Find where the given text appears and provide that cell's center as (X, Y) coordinate. 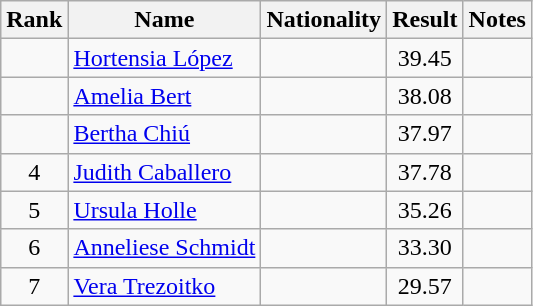
Judith Caballero (164, 172)
Rank (34, 20)
39.45 (425, 58)
7 (34, 286)
35.26 (425, 210)
Notes (497, 20)
Nationality (324, 20)
Result (425, 20)
37.78 (425, 172)
5 (34, 210)
Vera Trezoitko (164, 286)
38.08 (425, 96)
Hortensia López (164, 58)
Ursula Holle (164, 210)
Name (164, 20)
Amelia Bert (164, 96)
37.97 (425, 134)
4 (34, 172)
29.57 (425, 286)
33.30 (425, 248)
Anneliese Schmidt (164, 248)
Bertha Chiú (164, 134)
6 (34, 248)
